Pinpoint the cell where the given text exists, returning its [x, y] midpoint coordinate. 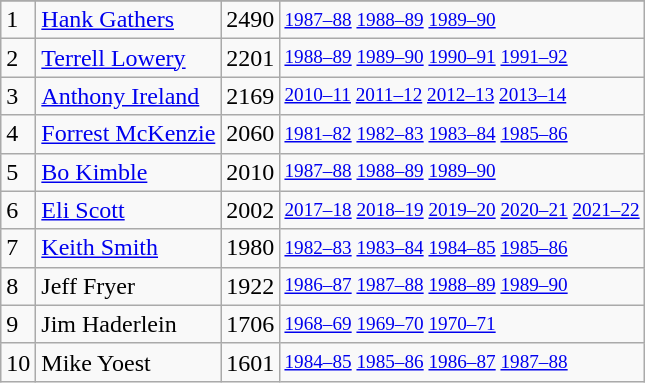
1981–82 1982–83 1983–84 1985–86 [462, 134]
Anthony Ireland [128, 96]
Eli Scott [128, 210]
2017–18 2018–19 2019–20 2020–21 2021–22 [462, 210]
8 [18, 286]
2010–11 2011–12 2012–13 2013–14 [462, 96]
Bo Kimble [128, 172]
2 [18, 58]
1922 [250, 286]
1980 [250, 248]
2002 [250, 210]
Jim Haderlein [128, 324]
4 [18, 134]
7 [18, 248]
1984–85 1985–86 1986–87 1987–88 [462, 362]
Hank Gathers [128, 20]
1968–69 1969–70 1970–71 [462, 324]
10 [18, 362]
3 [18, 96]
1982–83 1983–84 1984–85 1985–86 [462, 248]
2060 [250, 134]
1986–87 1987–88 1988–89 1989–90 [462, 286]
6 [18, 210]
1 [18, 20]
2201 [250, 58]
1706 [250, 324]
2169 [250, 96]
Forrest McKenzie [128, 134]
Terrell Lowery [128, 58]
2010 [250, 172]
1988–89 1989–90 1990–91 1991–92 [462, 58]
Jeff Fryer [128, 286]
1601 [250, 362]
5 [18, 172]
2490 [250, 20]
Keith Smith [128, 248]
9 [18, 324]
Mike Yoest [128, 362]
